Detect which cell encompasses the target text, then output its [X, Y] center coordinate. 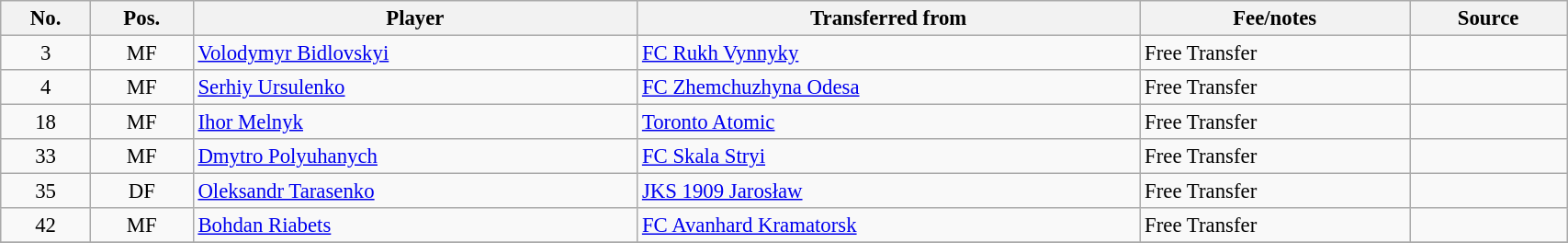
Dmytro Polyuhanych [415, 156]
42 [46, 226]
FC Skala Stryi [889, 156]
Pos. [141, 18]
FC Zhemchuzhyna Odesa [889, 87]
FC Avanhard Kramatorsk [889, 226]
Bohdan Riabets [415, 226]
Oleksandr Tarasenko [415, 191]
FC Rukh Vynnyky [889, 53]
Serhiy Ursulenko [415, 87]
18 [46, 122]
DF [141, 191]
Fee/notes [1275, 18]
Volodymyr Bidlovskyi [415, 53]
Transferred from [889, 18]
Toronto Atomic [889, 122]
3 [46, 53]
JKS 1909 Jarosław [889, 191]
Ihor Melnyk [415, 122]
33 [46, 156]
Source [1488, 18]
Player [415, 18]
35 [46, 191]
No. [46, 18]
4 [46, 87]
